From the cell containing the given text, extract its center point as [X, Y] coordinate. 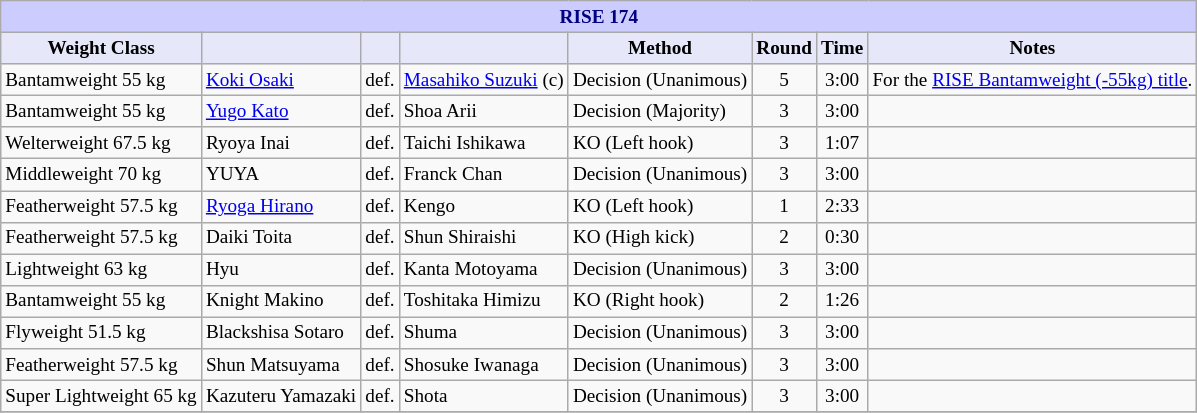
Ryoya Inai [280, 143]
Welterweight 67.5 kg [102, 143]
Franck Chan [484, 175]
Lightweight 63 kg [102, 270]
KO (High kick) [660, 238]
Notes [1032, 48]
Hyu [280, 270]
Kengo [484, 206]
Method [660, 48]
1 [784, 206]
Flyweight 51.5 kg [102, 333]
Toshitaka Himizu [484, 301]
Taichi Ishikawa [484, 143]
Shota [484, 396]
Kanta Motoyama [484, 270]
Koki Osaki [280, 80]
Super Lightweight 65 kg [102, 396]
Middleweight 70 kg [102, 175]
RISE 174 [599, 17]
Weight Class [102, 48]
YUYA [280, 175]
Masahiko Suzuki (c) [484, 80]
For the RISE Bantamweight (-55kg) title. [1032, 80]
Yugo Kato [280, 111]
Round [784, 48]
Shoa Arii [484, 111]
KO (Right hook) [660, 301]
Blackshisa Sotaro [280, 333]
Shun Matsuyama [280, 365]
Time [842, 48]
Shuma [484, 333]
Decision (Majority) [660, 111]
Daiki Toita [280, 238]
Knight Makino [280, 301]
5 [784, 80]
Shun Shiraishi [484, 238]
Shosuke Iwanaga [484, 365]
Ryoga Hirano [280, 206]
2:33 [842, 206]
0:30 [842, 238]
1:07 [842, 143]
1:26 [842, 301]
Kazuteru Yamazaki [280, 396]
